Provide the [X, Y] coordinate of the cell's center where the given text is located.  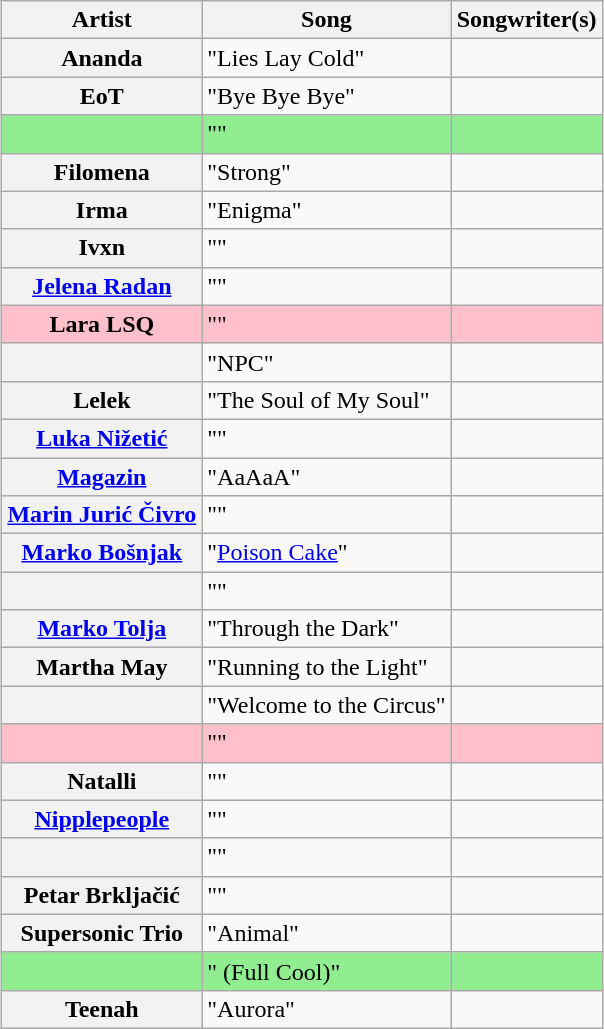
Marin Jurić Čivro [102, 515]
Jelena Radan [102, 286]
Filomena [102, 172]
Artist [102, 20]
"Poison Cake" [326, 553]
"Lies Lay Cold" [326, 58]
"NPC" [326, 362]
EoT [102, 96]
"Animal" [326, 933]
Luka Nižetić [102, 438]
Petar Brkljačić [102, 895]
Martha May [102, 667]
Teenah [102, 1009]
Lara LSQ [102, 324]
Supersonic Trio [102, 933]
Ivxn [102, 248]
Magazin [102, 477]
Lelek [102, 400]
"Aurora" [326, 1009]
"Welcome to the Circus" [326, 705]
"Through the Dark" [326, 629]
"Enigma" [326, 210]
Song [326, 20]
"Running to the Light" [326, 667]
"Bye Bye Bye" [326, 96]
" (Full Cool)" [326, 971]
"The Soul of My Soul" [326, 400]
Marko Tolja [102, 629]
Songwriter(s) [526, 20]
Natalli [102, 781]
Ananda [102, 58]
Marko Bošnjak [102, 553]
Nipplepeople [102, 819]
Irma [102, 210]
"AaAaA" [326, 477]
"Strong" [326, 172]
